Determine the [X, Y] coordinate at the center of the cell enclosing the given text.  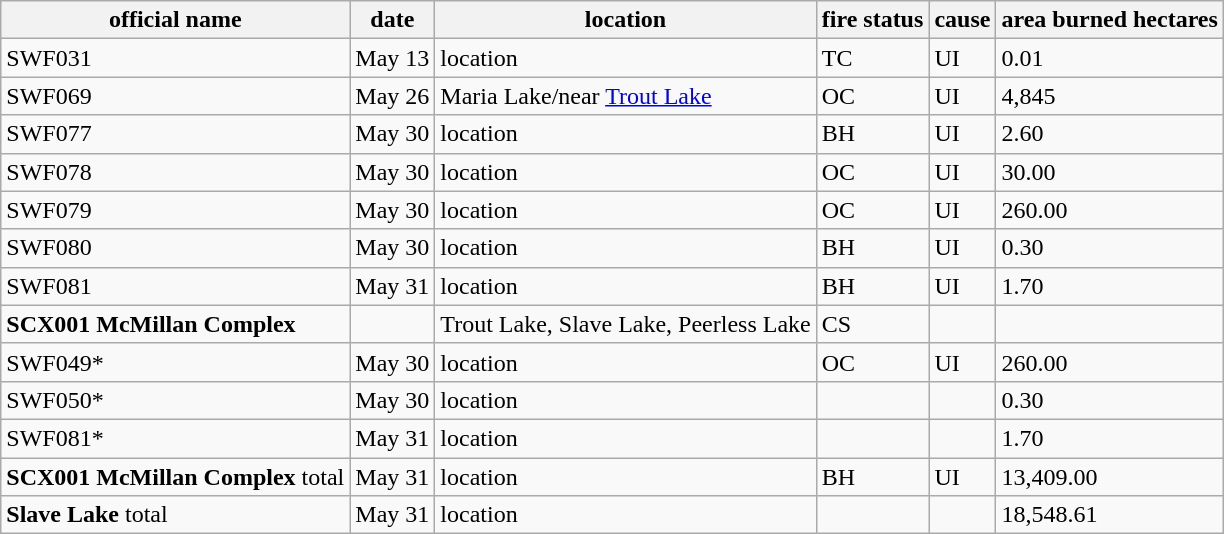
SWF079 [176, 210]
TC [872, 58]
May 13 [392, 58]
SWF049* [176, 362]
cause [962, 20]
date [392, 20]
SWF069 [176, 96]
SWF081 [176, 286]
18,548.61 [1110, 515]
2.60 [1110, 134]
Slave Lake total [176, 515]
area burned hectares [1110, 20]
SWF081* [176, 438]
0.01 [1110, 58]
CS [872, 324]
4,845 [1110, 96]
official name [176, 20]
SCX001 McMillan Complex total [176, 477]
fire status [872, 20]
SCX001 McMillan Complex [176, 324]
SWF077 [176, 134]
13,409.00 [1110, 477]
May 26 [392, 96]
Maria Lake/near Trout Lake [626, 96]
Trout Lake, Slave Lake, Peerless Lake [626, 324]
SWF050* [176, 400]
SWF031 [176, 58]
SWF078 [176, 172]
30.00 [1110, 172]
SWF080 [176, 248]
